Return the [x, y] coordinate for the center point of the cell that contains the specified text.  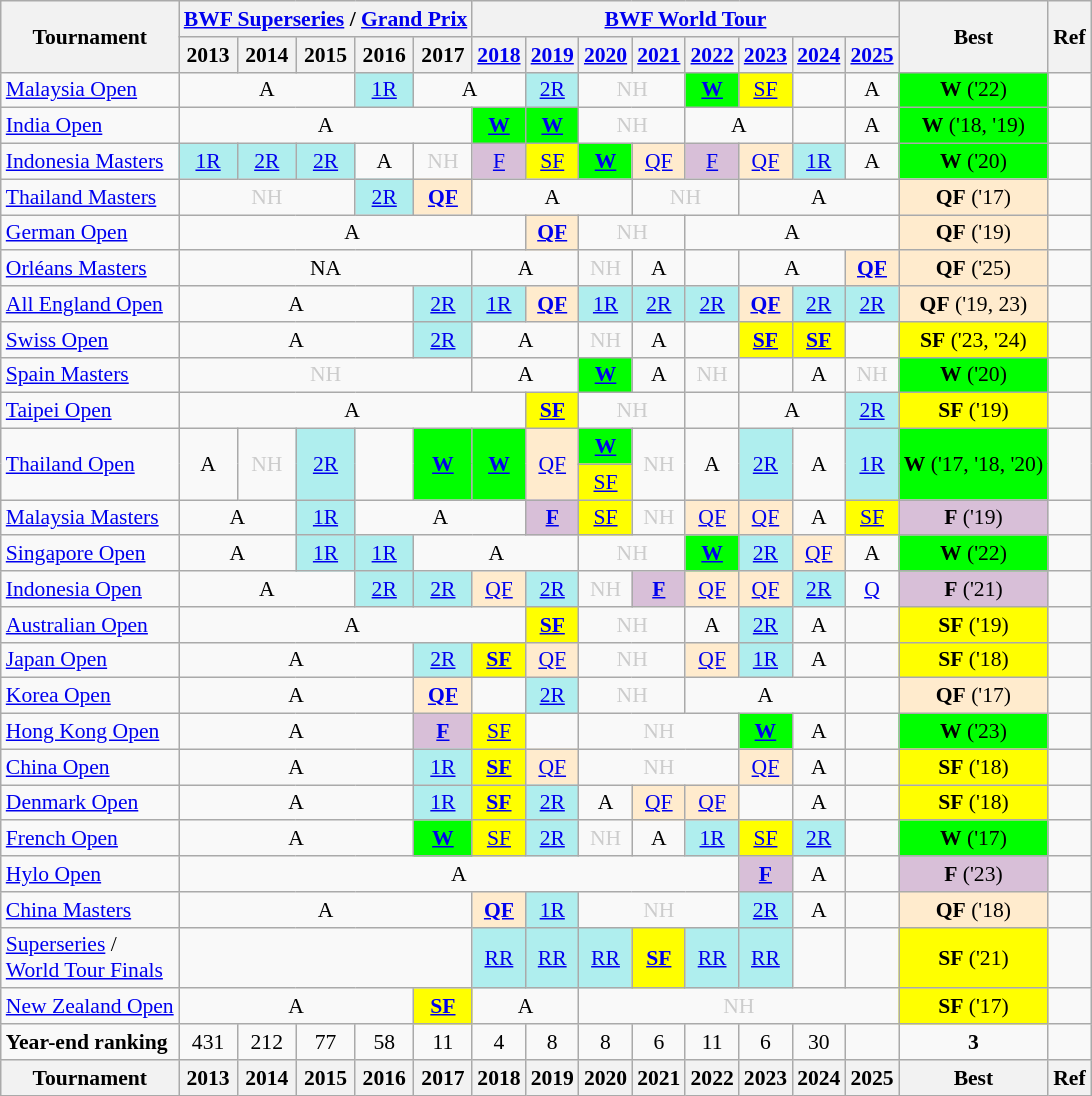
Australian Open [90, 625]
SF ('17) [974, 1007]
French Open [90, 839]
SF ('23, '24) [974, 340]
212 [266, 1042]
China Open [90, 767]
NA [326, 269]
Indonesia Open [90, 589]
Year-end ranking [90, 1042]
Spain Masters [90, 375]
QF ('19, 23) [974, 304]
Q [872, 589]
New Zealand Open [90, 1007]
Thailand Open [90, 464]
W ('18, '19) [974, 126]
BWF World Tour [685, 19]
German Open [90, 233]
Orléans Masters [90, 269]
30 [818, 1042]
Malaysia Masters [90, 518]
77 [326, 1042]
Korea Open [90, 696]
Superseries / World Tour Finals [90, 958]
W ('17, '18, '20) [974, 464]
Hong Kong Open [90, 732]
Taipei Open [90, 411]
W ('17) [974, 839]
QF ('25) [974, 269]
QF ('19) [974, 233]
Singapore Open [90, 554]
India Open [90, 126]
Swiss Open [90, 340]
F ('19) [974, 518]
58 [384, 1042]
F ('21) [974, 589]
Malaysia Open [90, 90]
QF ('18) [974, 910]
Japan Open [90, 660]
All England Open [90, 304]
431 [208, 1042]
Denmark Open [90, 803]
3 [974, 1042]
4 [498, 1042]
China Masters [90, 910]
Indonesia Masters [90, 162]
Thailand Masters [90, 197]
F ('23) [974, 874]
SF ('21) [974, 958]
BWF Superseries / Grand Prix [326, 19]
Hylo Open [90, 874]
W ('23) [974, 732]
